Determine the [X, Y] coordinate at the center of the cell enclosing the given text.  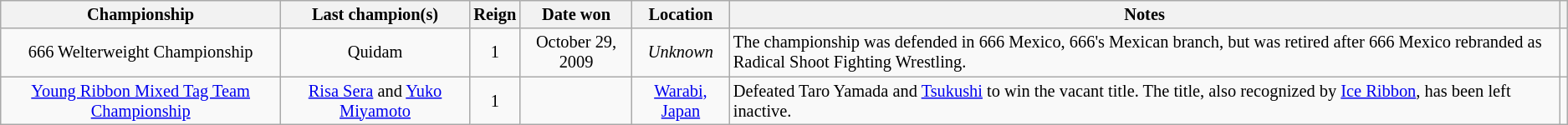
Last champion(s) [375, 14]
Championship [140, 14]
Notes [1144, 14]
Reign [495, 14]
Risa Sera and Yuko Miyamoto [375, 101]
The championship was defended in 666 Mexico, 666's Mexican branch, but was retired after 666 Mexico rebranded as Radical Shoot Fighting Wrestling. [1144, 52]
October 29, 2009 [576, 52]
Date won [576, 14]
Defeated Taro Yamada and Tsukushi to win the vacant title. The title, also recognized by Ice Ribbon, has been left inactive. [1144, 101]
666 Welterweight Championship [140, 52]
Quidam [375, 52]
Unknown [681, 52]
Young Ribbon Mixed Tag Team Championship [140, 101]
Location [681, 14]
Warabi, Japan [681, 101]
